Return the (x, y) coordinate for the center point of the cell that contains the specified text.  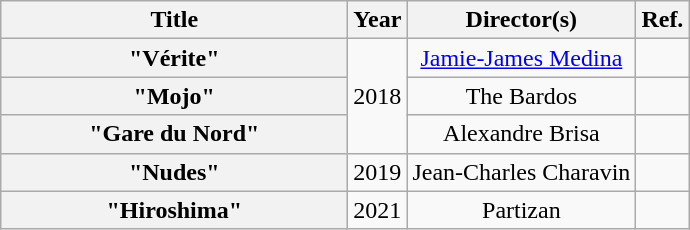
"Vérite" (174, 58)
Title (174, 20)
Director(s) (522, 20)
Alexandre Brisa (522, 134)
Jamie-James Medina (522, 58)
"Mojo" (174, 96)
2021 (378, 210)
2018 (378, 96)
"Gare du Nord" (174, 134)
The Bardos (522, 96)
Year (378, 20)
"Nudes" (174, 172)
"Hiroshima" (174, 210)
Jean-Charles Charavin (522, 172)
Partizan (522, 210)
2019 (378, 172)
Ref. (662, 20)
